Find where the given text appears and provide that cell's center as (x, y) coordinate. 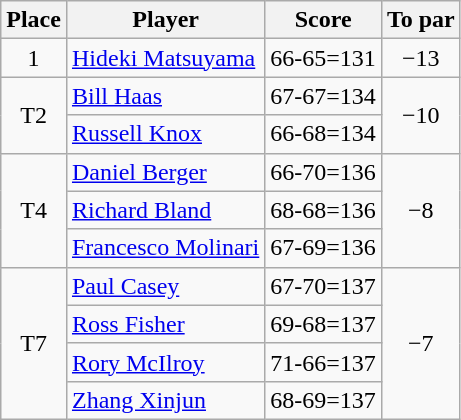
66-70=136 (324, 172)
68-68=136 (324, 210)
T4 (34, 210)
Russell Knox (165, 134)
Rory McIlroy (165, 362)
Hideki Matsuyama (165, 58)
66-68=134 (324, 134)
−13 (420, 58)
−10 (420, 115)
Paul Casey (165, 286)
69-68=137 (324, 324)
67-70=137 (324, 286)
T7 (34, 343)
Zhang Xinjun (165, 400)
To par (420, 20)
−7 (420, 343)
67-69=136 (324, 248)
Daniel Berger (165, 172)
Francesco Molinari (165, 248)
T2 (34, 115)
66-65=131 (324, 58)
Richard Bland (165, 210)
71-66=137 (324, 362)
Ross Fisher (165, 324)
68-69=137 (324, 400)
67-67=134 (324, 96)
Place (34, 20)
1 (34, 58)
Player (165, 20)
−8 (420, 210)
Score (324, 20)
Bill Haas (165, 96)
